Locate the cell with the specified text and output its (X, Y) center coordinate. 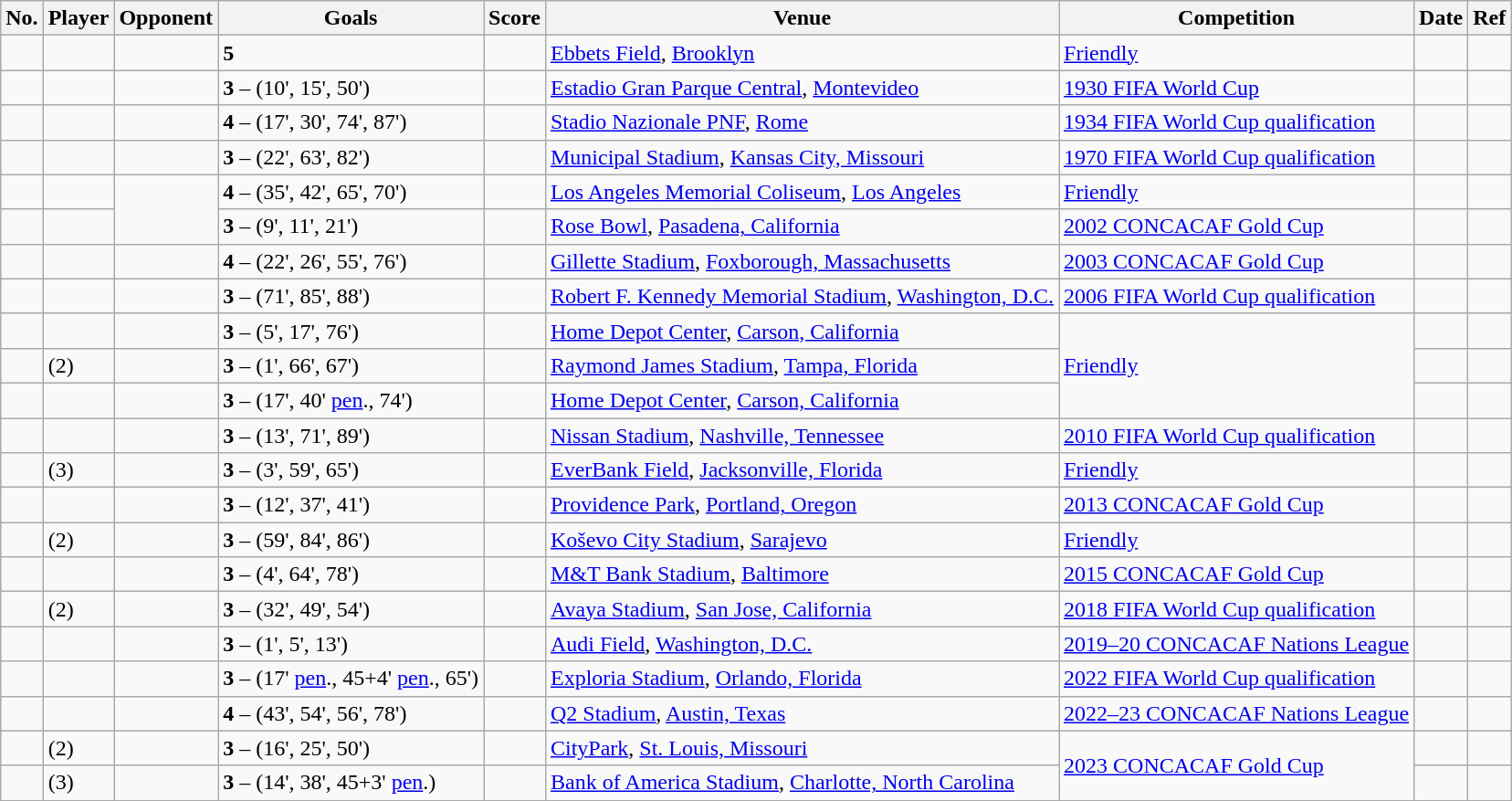
Raymond James Stadium, Tampa, Florida (802, 365)
4 – (43', 54', 56', 78') (351, 713)
3 – (10', 15', 50') (351, 88)
Robert F. Kennedy Memorial Stadium, Washington, D.C. (802, 296)
Venue (802, 18)
3 – (1', 5', 13') (351, 644)
M&T Bank Stadium, Baltimore (802, 574)
Bank of America Stadium, Charlotte, North Carolina (802, 783)
Date (1441, 18)
Opponent (166, 18)
2006 FIFA World Cup qualification (1236, 296)
EverBank Field, Jacksonville, Florida (802, 470)
2002 CONCACAF Gold Cup (1236, 227)
Exploria Stadium, Orlando, Florida (802, 679)
Municipal Stadium, Kansas City, Missouri (802, 157)
Q2 Stadium, Austin, Texas (802, 713)
3 – (12', 37', 41') (351, 505)
Providence Park, Portland, Oregon (802, 505)
3 – (71', 85', 88') (351, 296)
Avaya Stadium, San Jose, California (802, 609)
3 – (22', 63', 82') (351, 157)
Nissan Stadium, Nashville, Tennessee (802, 436)
CityPark, St. Louis, Missouri (802, 748)
3 – (16', 25', 50') (351, 748)
Competition (1236, 18)
3 – (13', 71', 89') (351, 436)
1934 FIFA World Cup qualification (1236, 122)
2003 CONCACAF Gold Cup (1236, 261)
3 – (32', 49', 54') (351, 609)
3 – (14', 38', 45+3' pen.) (351, 783)
Rose Bowl, Pasadena, California (802, 227)
3 – (9', 11', 21') (351, 227)
4 – (17', 30', 74', 87') (351, 122)
2022–23 CONCACAF Nations League (1236, 713)
4 – (22', 26', 55', 76') (351, 261)
2015 CONCACAF Gold Cup (1236, 574)
Score (515, 18)
3 – (17' pen., 45+4' pen., 65') (351, 679)
Audi Field, Washington, D.C. (802, 644)
3 – (3', 59', 65') (351, 470)
3 – (5', 17', 76') (351, 331)
4 – (35', 42', 65', 70') (351, 192)
Gillette Stadium, Foxborough, Massachusetts (802, 261)
Goals (351, 18)
2010 FIFA World Cup qualification (1236, 436)
1930 FIFA World Cup (1236, 88)
1970 FIFA World Cup qualification (1236, 157)
3 – (1', 66', 67') (351, 365)
5 (351, 53)
Estadio Gran Parque Central, Montevideo (802, 88)
Ref (1490, 18)
Ebbets Field, Brooklyn (802, 53)
Stadio Nazionale PNF, Rome (802, 122)
2023 CONCACAF Gold Cup (1236, 765)
Koševo City Stadium, Sarajevo (802, 540)
Los Angeles Memorial Coliseum, Los Angeles (802, 192)
2018 FIFA World Cup qualification (1236, 609)
2019–20 CONCACAF Nations League (1236, 644)
3 – (4', 64', 78') (351, 574)
2022 FIFA World Cup qualification (1236, 679)
No. (22, 18)
3 – (59', 84', 86') (351, 540)
2013 CONCACAF Gold Cup (1236, 505)
Player (79, 18)
3 – (17', 40' pen., 74') (351, 400)
